Pinpoint the cell where the given text exists, returning its [X, Y] midpoint coordinate. 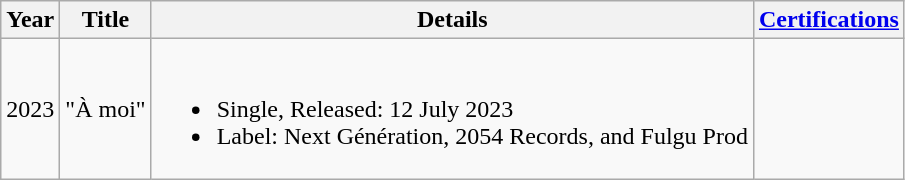
"À moi" [106, 109]
Single, Released: 12 July 2023Label: Next Génération, 2054 Records, and Fulgu Prod [452, 109]
Certifications [828, 20]
Title [106, 20]
2023 [30, 109]
Year [30, 20]
Details [452, 20]
